Locate the cell with the specified text and output its (x, y) center coordinate. 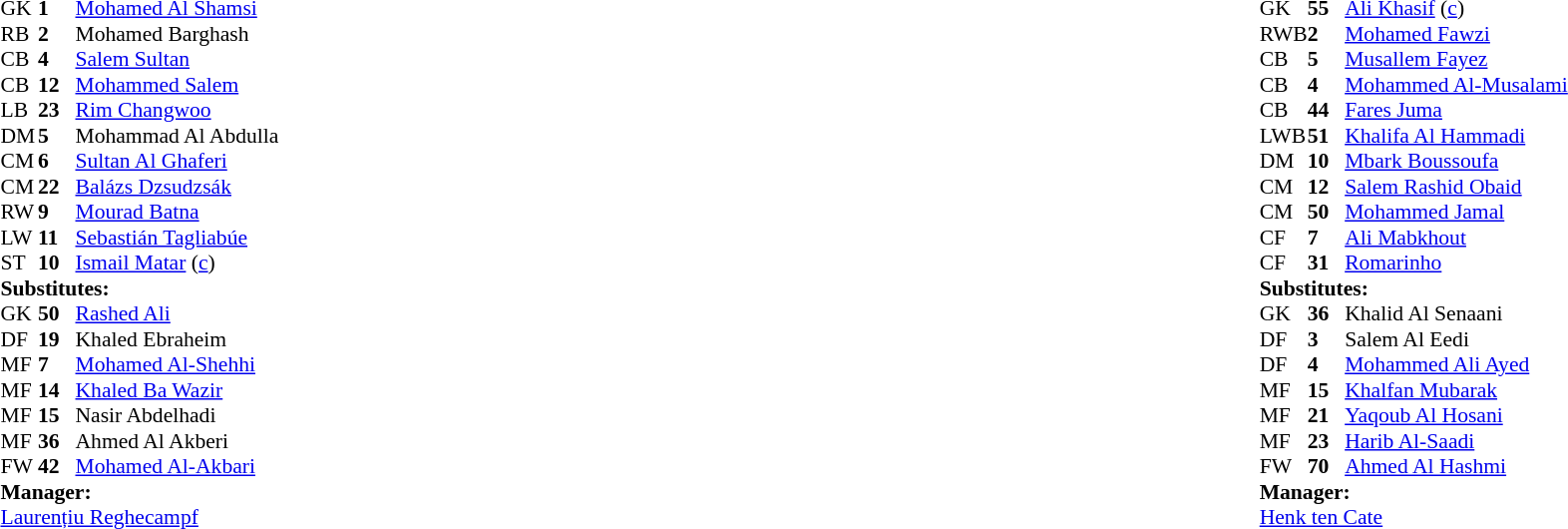
RB (19, 34)
Mohamed Al-Akbari (178, 466)
LW (19, 238)
Nasir Abdelhadi (178, 416)
14 (57, 390)
Fares Juma (1456, 111)
51 (1327, 136)
RW (19, 213)
Yaqoub Al Hosani (1456, 416)
3 (1327, 339)
Ahmed Al Hashmi (1456, 466)
42 (57, 466)
Balázs Dzsudzsák (178, 187)
Mohammad Al Abdulla (178, 136)
Ismail Matar (c) (178, 263)
31 (1327, 263)
11 (57, 238)
Salem Rashid Obaid (1456, 187)
Mohammed Al-Musalami (1456, 85)
Mohamed Fawzi (1456, 34)
LB (19, 111)
21 (1327, 416)
Salem Al Eedi (1456, 339)
Rim Changwoo (178, 111)
Khalid Al Senaani (1456, 314)
Mohamed Al-Shehhi (178, 364)
Mohamed Barghash (178, 34)
Mohammed Salem (178, 85)
9 (57, 213)
RWB (1284, 34)
Mohammed Jamal (1456, 213)
LWB (1284, 136)
6 (57, 161)
Ahmed Al Akberi (178, 441)
Ali Mabkhout (1456, 238)
Sebastián Tagliabúe (178, 238)
19 (57, 339)
Mbark Boussoufa (1456, 161)
Khaled Ba Wazir (178, 390)
22 (57, 187)
Khalifa Al Hammadi (1456, 136)
44 (1327, 111)
Musallem Fayez (1456, 59)
Mohammed Ali Ayed (1456, 364)
Mourad Batna (178, 213)
Khaled Ebraheim (178, 339)
70 (1327, 466)
Romarinho (1456, 263)
Sultan Al Ghaferi (178, 161)
Rashed Ali (178, 314)
Salem Sultan (178, 59)
Harib Al-Saadi (1456, 441)
ST (19, 263)
Khalfan Mubarak (1456, 390)
